Capture the cell that displays the provided text and extract its [X, Y] central coordinate. 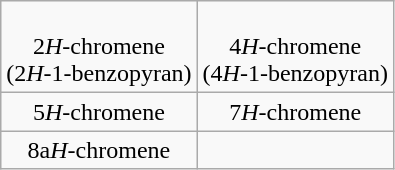
5H-chromene [99, 112]
7H-chromene [295, 112]
2H-chromene(2H-1-benzopyran) [99, 47]
8aH-chromene [99, 150]
4H-chromene(4H-1-benzopyran) [295, 47]
